Identify which cell holds the provided text, then report its [X, Y] central coordinate. 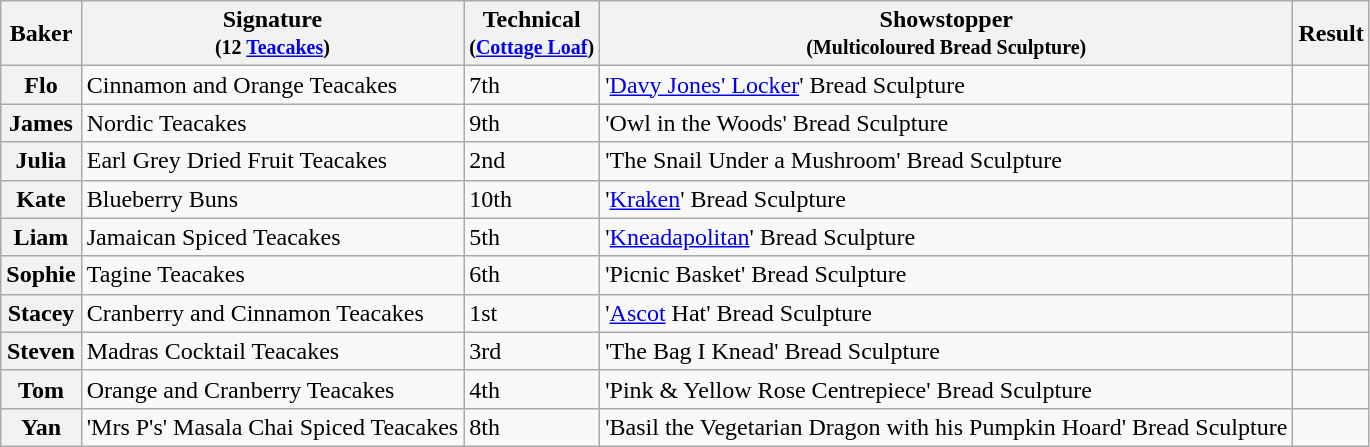
8th [532, 427]
Yan [41, 427]
Flo [41, 85]
'Mrs P's' Masala Chai Spiced Teacakes [272, 427]
Julia [41, 161]
Tagine Teacakes [272, 275]
Liam [41, 237]
10th [532, 199]
Earl Grey Dried Fruit Teacakes [272, 161]
'Kraken' Bread Sculpture [946, 199]
5th [532, 237]
James [41, 123]
Jamaican Spiced Teacakes [272, 237]
Tom [41, 389]
Cinnamon and Orange Teacakes [272, 85]
2nd [532, 161]
'Davy Jones' Locker' Bread Sculpture [946, 85]
Madras Cocktail Teacakes [272, 351]
1st [532, 313]
Cranberry and Cinnamon Teacakes [272, 313]
4th [532, 389]
'Kneadapolitan' Bread Sculpture [946, 237]
6th [532, 275]
Stacey [41, 313]
Showstopper(Multicoloured Bread Sculpture) [946, 34]
'The Snail Under a Mushroom' Bread Sculpture [946, 161]
Nordic Teacakes [272, 123]
'Picnic Basket' Bread Sculpture [946, 275]
Kate [41, 199]
3rd [532, 351]
Blueberry Buns [272, 199]
Signature(12 Teacakes) [272, 34]
Steven [41, 351]
'Basil the Vegetarian Dragon with his Pumpkin Hoard' Bread Sculpture [946, 427]
'Pink & Yellow Rose Centrepiece' Bread Sculpture [946, 389]
Result [1331, 34]
9th [532, 123]
Sophie [41, 275]
Orange and Cranberry Teacakes [272, 389]
Baker [41, 34]
'Ascot Hat' Bread Sculpture [946, 313]
Technical(Cottage Loaf) [532, 34]
7th [532, 85]
'Owl in the Woods' Bread Sculpture [946, 123]
'The Bag I Knead' Bread Sculpture [946, 351]
